From the cell containing the given text, extract its center point as (x, y) coordinate. 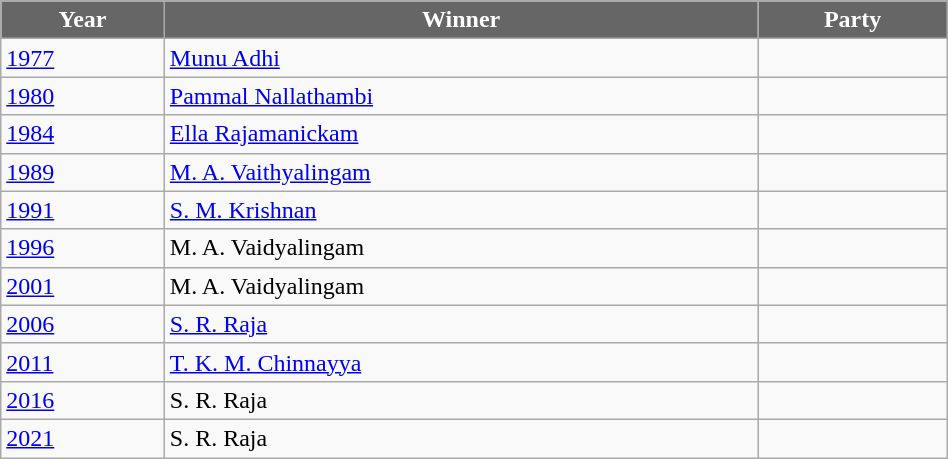
2011 (83, 362)
Party (852, 20)
S. M. Krishnan (461, 210)
2021 (83, 438)
Year (83, 20)
1989 (83, 172)
T. K. M. Chinnayya (461, 362)
Munu Adhi (461, 58)
1984 (83, 134)
M. A. Vaithyalingam (461, 172)
1977 (83, 58)
1980 (83, 96)
Winner (461, 20)
1991 (83, 210)
2001 (83, 286)
1996 (83, 248)
2016 (83, 400)
Ella Rajamanickam (461, 134)
Pammal Nallathambi (461, 96)
2006 (83, 324)
